Output the [X, Y] coordinate of the center of the cell containing the given text.  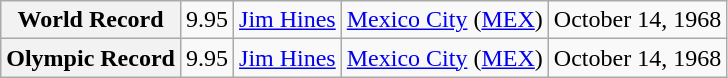
Olympic Record [91, 58]
World Record [91, 20]
